Capture the cell that displays the provided text and extract its [X, Y] central coordinate. 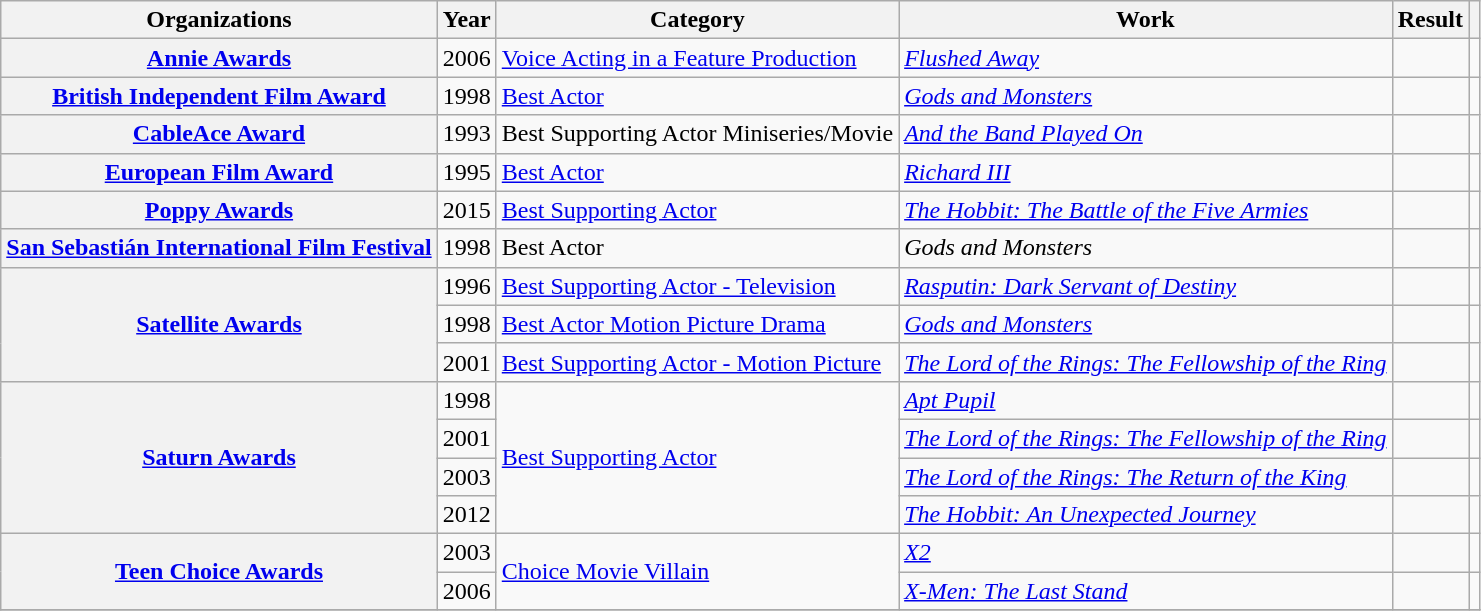
British Independent Film Award [219, 96]
1996 [466, 286]
Best Supporting Actor - Television [697, 286]
CableAce Award [219, 134]
1993 [466, 134]
San Sebastián International Film Festival [219, 248]
Saturn Awards [219, 457]
X2 [1146, 553]
The Hobbit: An Unexpected Journey [1146, 515]
Work [1146, 20]
Flushed Away [1146, 58]
Choice Movie Villain [697, 572]
Result [1430, 20]
The Lord of the Rings: The Return of the King [1146, 477]
Voice Acting in a Feature Production [697, 58]
Organizations [219, 20]
Satellite Awards [219, 324]
Apt Pupil [1146, 400]
X-Men: The Last Stand [1146, 591]
The Hobbit: The Battle of the Five Armies [1146, 210]
2015 [466, 210]
Year [466, 20]
European Film Award [219, 172]
Category [697, 20]
And the Band Played On [1146, 134]
2012 [466, 515]
Rasputin: Dark Servant of Destiny [1146, 286]
Best Supporting Actor - Motion Picture [697, 362]
1995 [466, 172]
Richard III [1146, 172]
Teen Choice Awards [219, 572]
Best Actor Motion Picture Drama [697, 324]
Annie Awards [219, 58]
Best Supporting Actor Miniseries/Movie [697, 134]
Poppy Awards [219, 210]
